Return [x, y] of the center of cell containing provided text 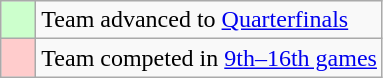
Team advanced to Quarterfinals [210, 20]
Team competed in 9th–16th games [210, 58]
